Identify which cell holds the provided text, then report its (X, Y) central coordinate. 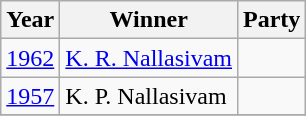
1957 (30, 96)
1962 (30, 58)
K. R. Nallasivam (149, 58)
Winner (149, 20)
K. P. Nallasivam (149, 96)
Party (272, 20)
Year (30, 20)
